Return (x, y) of the center of cell containing provided text 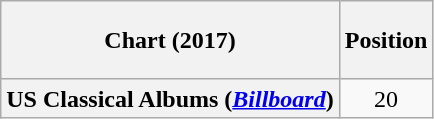
20 (386, 98)
Chart (2017) (170, 40)
US Classical Albums (Billboard) (170, 98)
Position (386, 40)
